Detect which cell encompasses the target text, then output its [x, y] center coordinate. 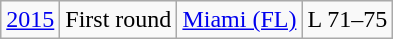
First round [118, 20]
2015 [30, 20]
L 71–75 [348, 20]
Miami (FL) [240, 20]
